Identify which cell holds the provided text, then report its [X, Y] central coordinate. 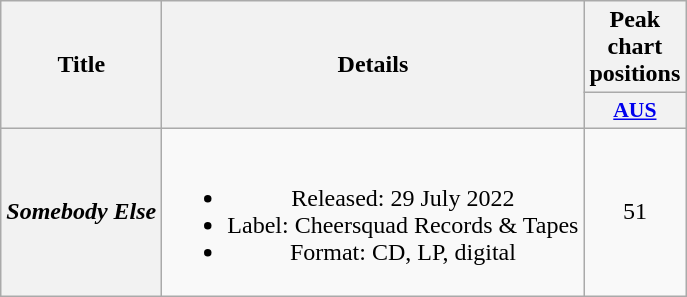
Somebody Else [82, 212]
Peak chart positions [635, 47]
Details [373, 65]
51 [635, 212]
Released: 29 July 2022Label: Cheersquad Records & TapesFormat: CD, LP, digital [373, 212]
AUS [635, 111]
Title [82, 65]
